Find where the given text appears and provide that cell's center as [x, y] coordinate. 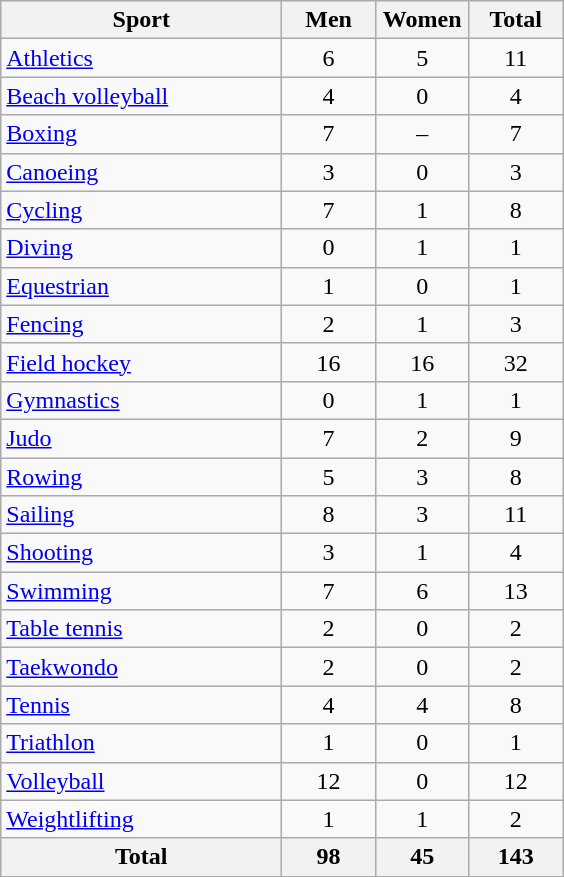
Athletics [142, 58]
Taekwondo [142, 667]
Beach volleyball [142, 96]
Women [422, 20]
13 [516, 591]
Cycling [142, 210]
Fencing [142, 324]
Shooting [142, 553]
Men [329, 20]
Rowing [142, 477]
Swimming [142, 591]
Gymnastics [142, 400]
Sailing [142, 515]
45 [422, 857]
Diving [142, 248]
9 [516, 438]
Field hockey [142, 362]
Sport [142, 20]
Judo [142, 438]
Tennis [142, 705]
Triathlon [142, 743]
143 [516, 857]
Weightlifting [142, 819]
Canoeing [142, 172]
– [422, 134]
Volleyball [142, 781]
Boxing [142, 134]
98 [329, 857]
32 [516, 362]
Equestrian [142, 286]
Table tennis [142, 629]
